From the cell containing the given text, extract its center point as (x, y) coordinate. 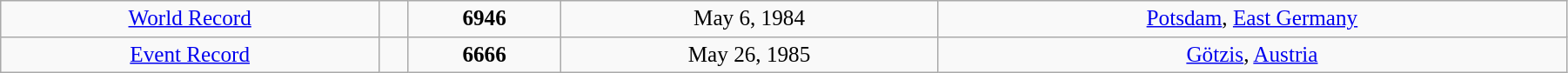
Potsdam, East Germany (1251, 19)
6946 (484, 19)
Götzis, Austria (1251, 55)
World Record (190, 19)
May 26, 1985 (750, 55)
May 6, 1984 (750, 19)
6666 (484, 55)
Event Record (190, 55)
